Detect which cell encompasses the target text, then output its (X, Y) center coordinate. 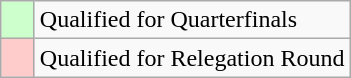
Qualified for Relegation Round (192, 58)
Qualified for Quarterfinals (192, 20)
